Detect which cell encompasses the target text, then output its [x, y] center coordinate. 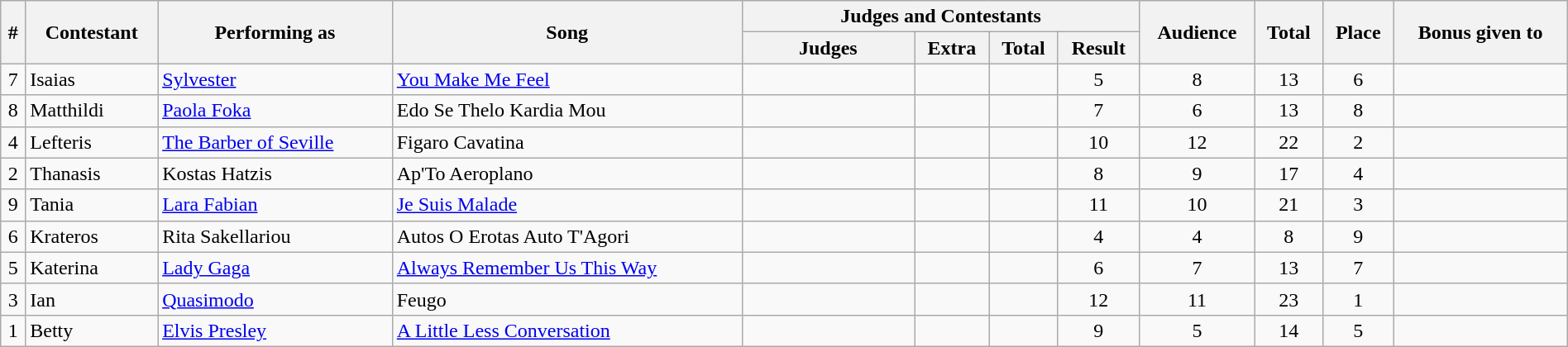
Feugo [567, 299]
23 [1288, 299]
Thanasis [92, 173]
Lara Fabian [275, 205]
Contestant [92, 32]
21 [1288, 205]
Kostas Hatzis [275, 173]
Matthildi [92, 111]
Quasimodo [275, 299]
A Little Less Conversation [567, 330]
14 [1288, 330]
Always Remember Us This Way [567, 268]
Autos O Erotas Auto T'Agori [567, 236]
Betty [92, 330]
22 [1288, 142]
Tania [92, 205]
# [13, 32]
Rita Sakellariou [275, 236]
Figaro Cavatina [567, 142]
Ian [92, 299]
17 [1288, 173]
Audience [1198, 32]
Krateros [92, 236]
Lefteris [92, 142]
Judges [828, 48]
Edo Se Thelo Kardia Mou [567, 111]
Lady Gaga [275, 268]
Katerina [92, 268]
Ap'To Aeroplano [567, 173]
Elvis Presley [275, 330]
Performing as [275, 32]
Bonus given to [1480, 32]
Paola Foka [275, 111]
Place [1358, 32]
Isaias [92, 79]
Judges and Contestants [941, 17]
Extra [953, 48]
You Make Me Feel [567, 79]
Result [1098, 48]
Song [567, 32]
Sylvester [275, 79]
Je Suis Malade [567, 205]
The Barber of Seville [275, 142]
